Return [x, y] of the center of cell containing provided text 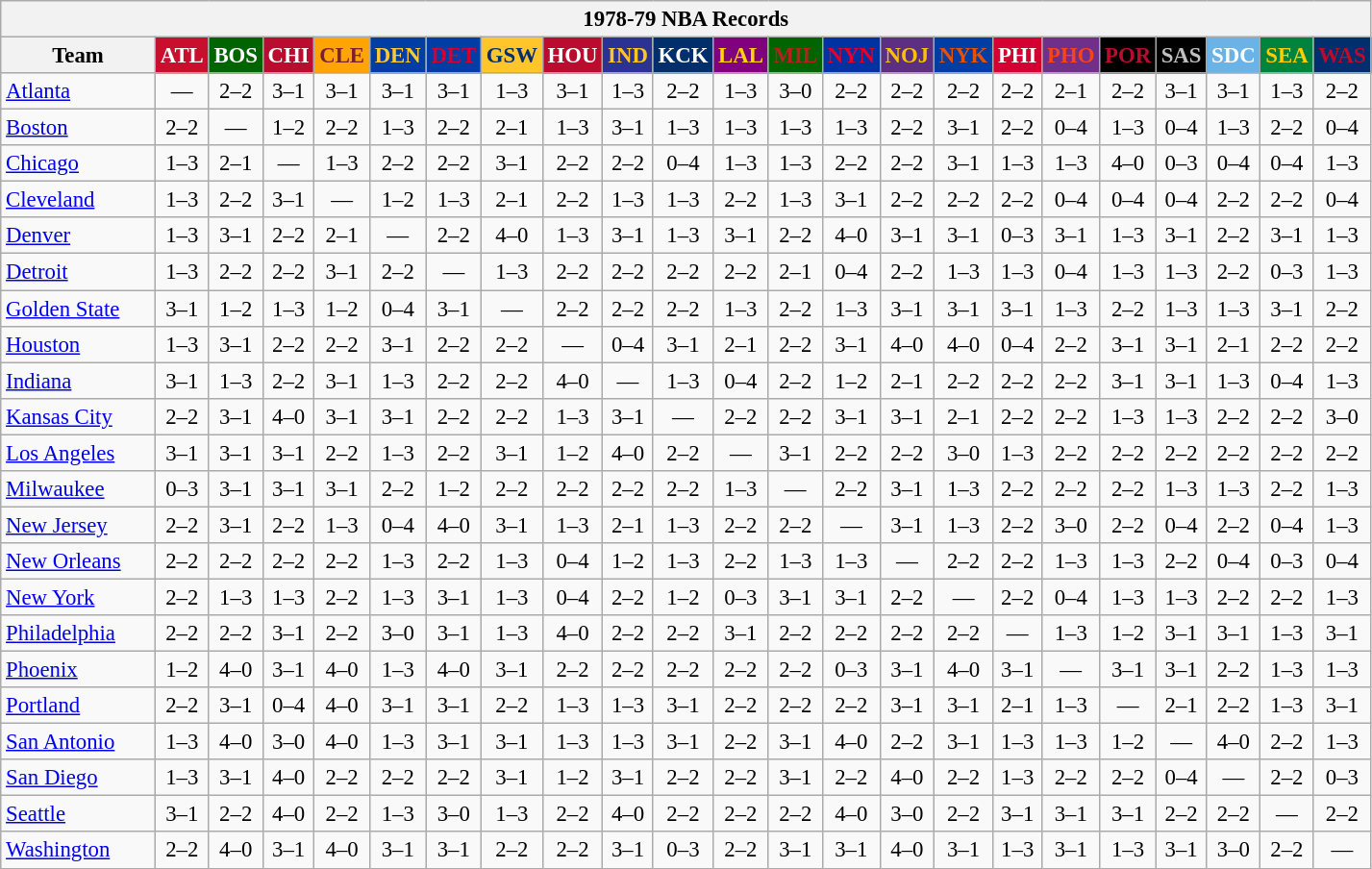
Atlanta [79, 91]
SAS [1181, 56]
NYN [851, 56]
WAS [1342, 56]
Philadelphia [79, 633]
IND [628, 56]
Indiana [79, 381]
ATL [182, 56]
Chicago [79, 163]
CHI [288, 56]
Golden State [79, 309]
Washington [79, 851]
HOU [573, 56]
New Jersey [79, 525]
POR [1129, 56]
KCK [683, 56]
Seattle [79, 814]
NYK [963, 56]
Houston [79, 344]
Team [79, 56]
New York [79, 597]
MIL [795, 56]
PHO [1071, 56]
SEA [1286, 56]
Kansas City [79, 416]
DEN [398, 56]
CLE [342, 56]
Detroit [79, 272]
Cleveland [79, 200]
1978-79 NBA Records [686, 19]
Los Angeles [79, 453]
BOS [236, 56]
PHI [1017, 56]
Boston [79, 128]
San Diego [79, 778]
Phoenix [79, 670]
DET [454, 56]
New Orleans [79, 561]
LAL [740, 56]
Denver [79, 236]
San Antonio [79, 742]
NOJ [907, 56]
SDC [1234, 56]
Portland [79, 706]
GSW [512, 56]
Milwaukee [79, 489]
